Find where the given text appears and provide that cell's center as [X, Y] coordinate. 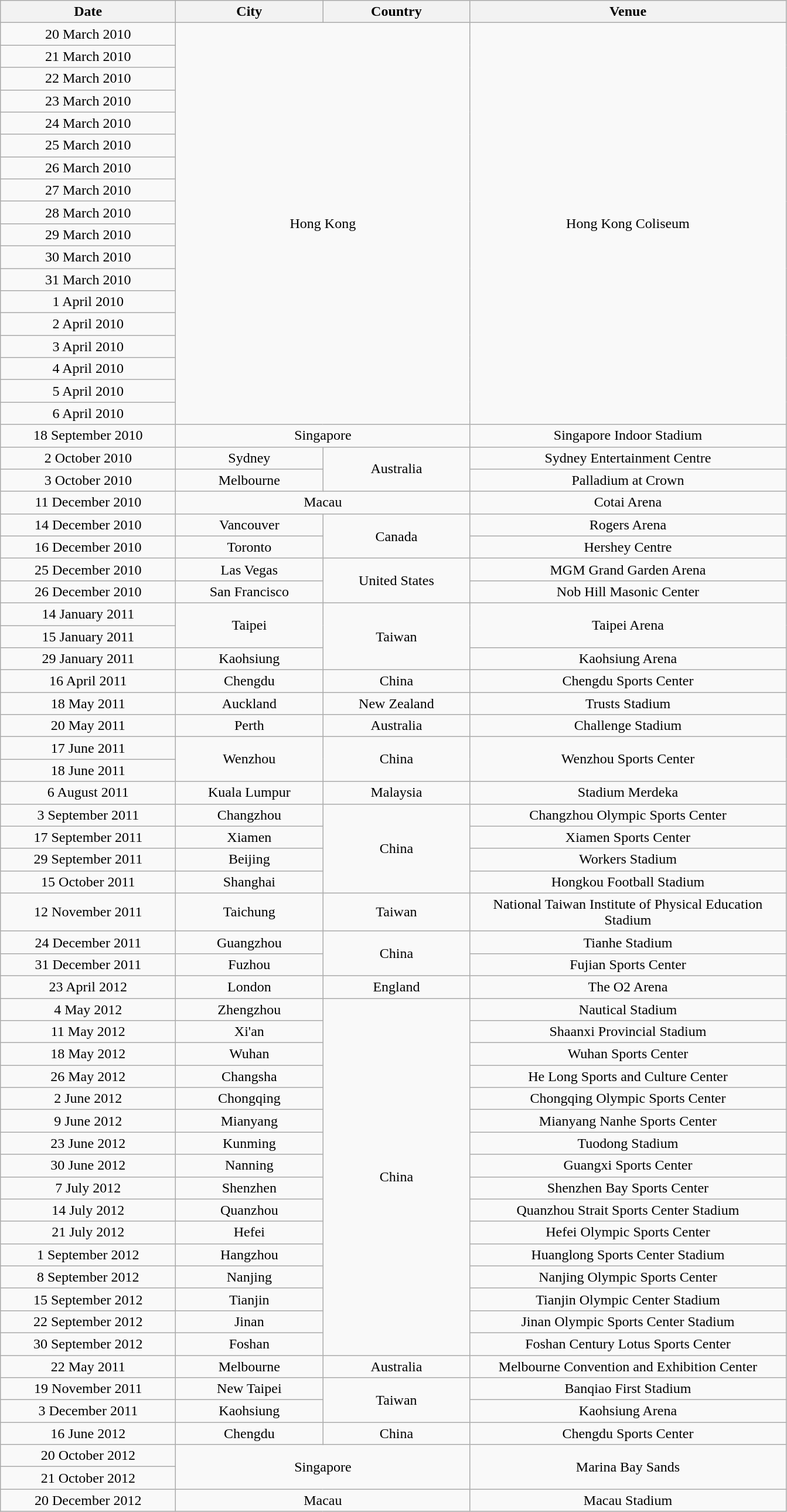
Venue [628, 12]
8 September 2012 [88, 1277]
Rogers Arena [628, 525]
15 January 2011 [88, 636]
Chongqing [250, 1099]
He Long Sports and Culture Center [628, 1076]
Nanjing Olympic Sports Center [628, 1277]
The O2 Arena [628, 987]
18 June 2011 [88, 770]
Foshan Century Lotus Sports Center [628, 1344]
2 April 2010 [88, 324]
14 July 2012 [88, 1210]
Tianjin [250, 1299]
Huanglong Sports Center Stadium [628, 1255]
6 April 2010 [88, 413]
Wuhan [250, 1054]
Shanghai [250, 882]
Quanzhou [250, 1210]
Shenzhen Bay Sports Center [628, 1188]
21 July 2012 [88, 1232]
18 May 2012 [88, 1054]
Tianhe Stadium [628, 942]
Singapore Indoor Stadium [628, 436]
Quanzhou Strait Sports Center Stadium [628, 1210]
23 June 2012 [88, 1143]
Date [88, 12]
England [396, 987]
26 May 2012 [88, 1076]
Nanjing [250, 1277]
Stadium Merdeka [628, 793]
20 March 2010 [88, 34]
5 April 2010 [88, 391]
Palladium at Crown [628, 480]
14 December 2010 [88, 525]
New Zealand [396, 704]
Taichung [250, 912]
Guangzhou [250, 942]
20 May 2011 [88, 726]
3 April 2010 [88, 346]
Jinan Olympic Sports Center Stadium [628, 1321]
Challenge Stadium [628, 726]
Sydney Entertainment Centre [628, 458]
24 March 2010 [88, 123]
30 March 2010 [88, 257]
29 January 2011 [88, 659]
Xi'an [250, 1032]
6 August 2011 [88, 793]
MGM Grand Garden Arena [628, 569]
Banqiao First Stadium [628, 1389]
Auckland [250, 704]
Canada [396, 536]
11 May 2012 [88, 1032]
Changzhou Olympic Sports Center [628, 815]
16 June 2012 [88, 1433]
Fuzhou [250, 964]
Tianjin Olympic Center Stadium [628, 1299]
Hong Kong [323, 224]
17 June 2011 [88, 748]
Nautical Stadium [628, 1009]
22 September 2012 [88, 1321]
Jinan [250, 1321]
31 December 2011 [88, 964]
Zhengzhou [250, 1009]
15 September 2012 [88, 1299]
Trusts Stadium [628, 704]
16 December 2010 [88, 547]
Fujian Sports Center [628, 964]
Changsha [250, 1076]
Nanning [250, 1166]
26 March 2010 [88, 168]
Vancouver [250, 525]
22 March 2010 [88, 79]
Xiamen Sports Center [628, 837]
Changzhou [250, 815]
21 October 2012 [88, 1478]
United States [396, 580]
Las Vegas [250, 569]
Foshan [250, 1344]
Taipei Arena [628, 625]
31 March 2010 [88, 280]
28 March 2010 [88, 212]
2 June 2012 [88, 1099]
Perth [250, 726]
18 September 2010 [88, 436]
Toronto [250, 547]
30 June 2012 [88, 1166]
Hershey Centre [628, 547]
Hangzhou [250, 1255]
Wenzhou Sports Center [628, 759]
Workers Stadium [628, 859]
1 September 2012 [88, 1255]
25 December 2010 [88, 569]
New Taipei [250, 1389]
National Taiwan Institute of Physical Education Stadium [628, 912]
Kuala Lumpur [250, 793]
14 January 2011 [88, 614]
Country [396, 12]
3 December 2011 [88, 1411]
4 April 2010 [88, 369]
4 May 2012 [88, 1009]
San Francisco [250, 592]
23 April 2012 [88, 987]
16 April 2011 [88, 681]
1 April 2010 [88, 302]
7 July 2012 [88, 1188]
Wenzhou [250, 759]
Xiamen [250, 837]
City [250, 12]
Kunming [250, 1143]
Mianyang [250, 1121]
30 September 2012 [88, 1344]
9 June 2012 [88, 1121]
Hefei [250, 1232]
Cotai Arena [628, 502]
Beijing [250, 859]
15 October 2011 [88, 882]
24 December 2011 [88, 942]
2 October 2010 [88, 458]
Melbourne Convention and Exhibition Center [628, 1367]
Wuhan Sports Center [628, 1054]
20 December 2012 [88, 1500]
Tuodong Stadium [628, 1143]
Guangxi Sports Center [628, 1166]
Chongqing Olympic Sports Center [628, 1099]
Taipei [250, 625]
26 December 2010 [88, 592]
Macau Stadium [628, 1500]
18 May 2011 [88, 704]
19 November 2011 [88, 1389]
20 October 2012 [88, 1456]
Hefei Olympic Sports Center [628, 1232]
11 December 2010 [88, 502]
Hong Kong Coliseum [628, 224]
Sydney [250, 458]
22 May 2011 [88, 1367]
Mianyang Nanhe Sports Center [628, 1121]
London [250, 987]
21 March 2010 [88, 56]
Shenzhen [250, 1188]
17 September 2011 [88, 837]
3 October 2010 [88, 480]
27 March 2010 [88, 190]
23 March 2010 [88, 101]
3 September 2011 [88, 815]
Hongkou Football Stadium [628, 882]
12 November 2011 [88, 912]
29 March 2010 [88, 235]
Malaysia [396, 793]
Shaanxi Provincial Stadium [628, 1032]
25 March 2010 [88, 145]
29 September 2011 [88, 859]
Nob Hill Masonic Center [628, 592]
Marina Bay Sands [628, 1467]
